Pinpoint the cell where the given text exists, returning its [X, Y] midpoint coordinate. 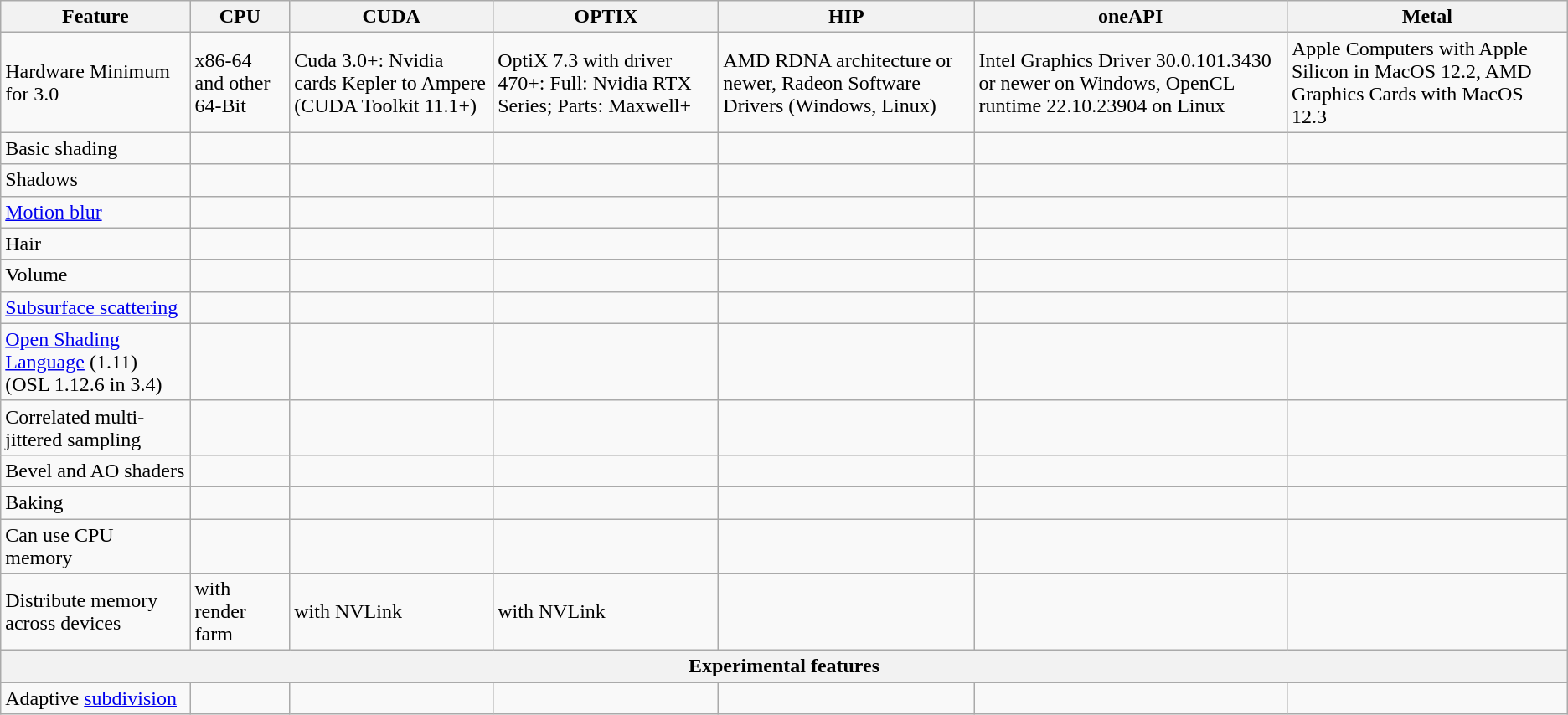
oneAPI [1131, 17]
Subsurface scattering [95, 307]
OptiX 7.3 with driver 470+: Full: Nvidia RTX Series; Parts: Maxwell+ [606, 82]
Hardware Minimum for 3.0 [95, 82]
Volume [95, 275]
CPU [240, 17]
Cuda 3.0+: Nvidia cards Kepler to Ampere (CUDA Toolkit 11.1+) [392, 82]
Shadows [95, 180]
Basic shading [95, 148]
Intel Graphics Driver 30.0.101.3430 or newer on Windows, OpenCL runtime 22.10.23904 on Linux [1131, 82]
AMD RDNA architecture or newer, Radeon Software Drivers (Windows, Linux) [846, 82]
Distribute memory across devices [95, 612]
Apple Computers with Apple Silicon in MacOS 12.2, AMD Graphics Cards with MacOS 12.3 [1427, 82]
Bevel and AO shaders [95, 471]
Baking [95, 502]
Adaptive subdivision [95, 698]
CUDA [392, 17]
Hair [95, 244]
Metal [1427, 17]
HIP [846, 17]
with render farm [240, 612]
Experimental features [784, 666]
Motion blur [95, 212]
OPTIX [606, 17]
Correlated multi-jittered sampling [95, 427]
Feature [95, 17]
Can use CPU memory [95, 546]
x86-64 and other 64-Bit [240, 82]
Open Shading Language (1.11) (OSL 1.12.6 in 3.4) [95, 362]
